Identify which cell holds the provided text, then report its (X, Y) central coordinate. 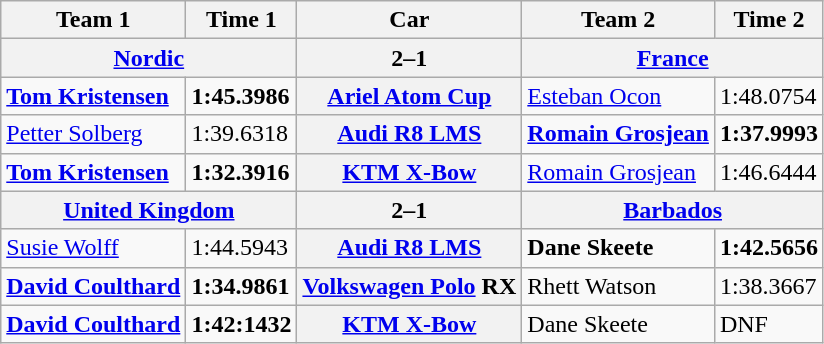
Rhett Watson (618, 286)
1:44.5943 (242, 248)
Time 1 (242, 20)
Car (410, 20)
1:32.3916 (242, 172)
1:48.0754 (768, 96)
1:45.3986 (242, 96)
France (673, 58)
1:39.6318 (242, 134)
Esteban Ocon (618, 96)
Team 1 (94, 20)
1:42:1432 (242, 324)
1:46.6444 (768, 172)
Volkswagen Polo RX (410, 286)
Barbados (673, 210)
1:37.9993 (768, 134)
Ariel Atom Cup (410, 96)
1:34.9861 (242, 286)
Susie Wolff (94, 248)
DNF (768, 324)
1:38.3667 (768, 286)
Nordic (149, 58)
Time 2 (768, 20)
1:42.5656 (768, 248)
Petter Solberg (94, 134)
Team 2 (618, 20)
United Kingdom (149, 210)
